Extract the [x, y] coordinate from the center of the cell holding the provided text.  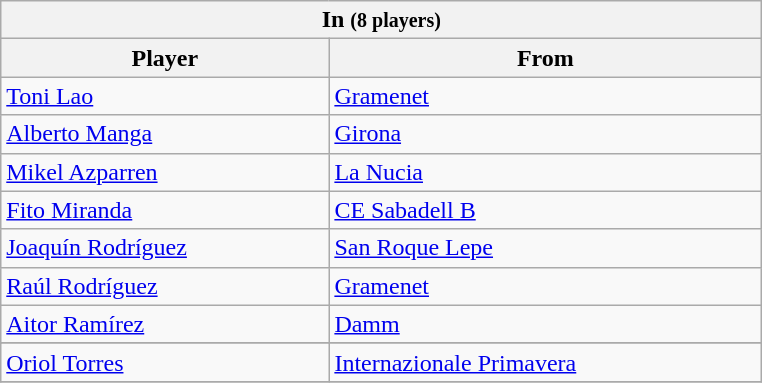
Mikel Azparren [165, 172]
Toni Lao [165, 96]
La Nucia [546, 172]
Oriol Torres [165, 362]
Damm [546, 324]
Joaquín Rodríguez [165, 248]
San Roque Lepe [546, 248]
Internazionale Primavera [546, 362]
Aitor Ramírez [165, 324]
In (8 players) [382, 20]
CE Sabadell B [546, 210]
Girona [546, 134]
From [546, 58]
Alberto Manga [165, 134]
Player [165, 58]
Raúl Rodríguez [165, 286]
Fito Miranda [165, 210]
